Identify which cell holds the provided text, then report its (X, Y) central coordinate. 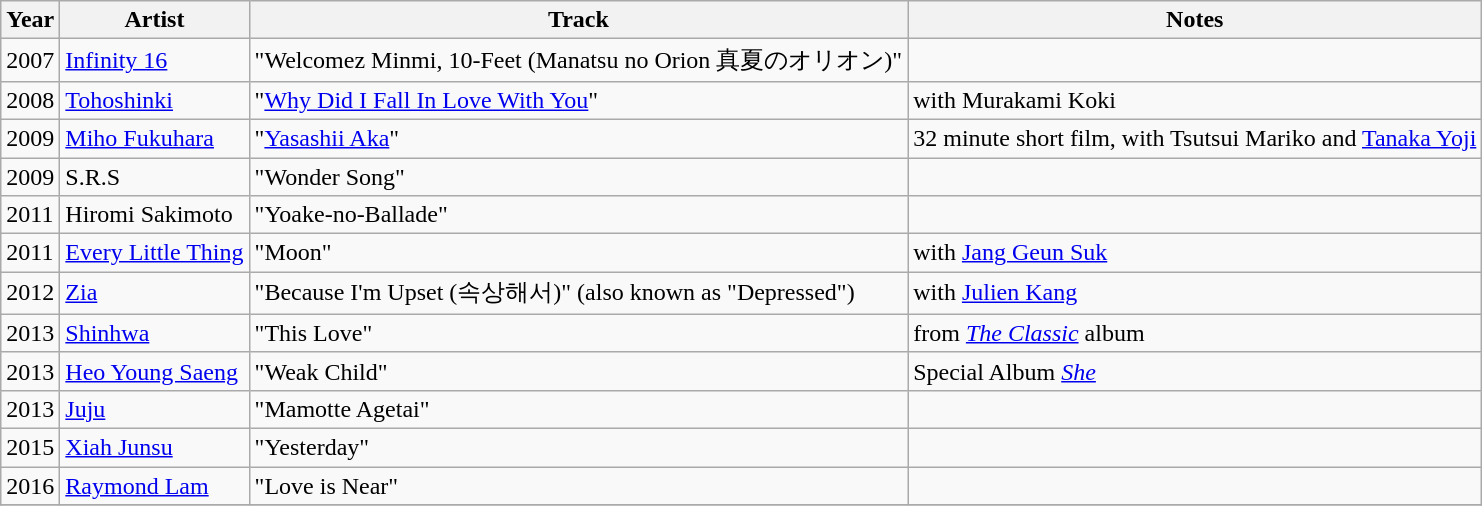
"This Love" (578, 333)
"Wonder Song" (578, 177)
Year (30, 20)
Every Little Thing (154, 253)
Special Album She (1195, 371)
Juju (154, 409)
with Jang Geun Suk (1195, 253)
2015 (30, 447)
2008 (30, 100)
Artist (154, 20)
2016 (30, 485)
Notes (1195, 20)
Shinhwa (154, 333)
"Welcomez Minmi, 10-Feet (Manatsu no Orion 真夏のオリオン)" (578, 60)
Xiah Junsu (154, 447)
"Mamotte Agetai" (578, 409)
with Julien Kang (1195, 294)
2007 (30, 60)
Track (578, 20)
"Yesterday" (578, 447)
"Weak Child" (578, 371)
"Because I'm Upset (속상해서)" (also known as "Depressed") (578, 294)
Heo Young Saeng (154, 371)
32 minute short film, with Tsutsui Mariko and Tanaka Yoji (1195, 138)
Raymond Lam (154, 485)
S.R.S (154, 177)
Hiromi Sakimoto (154, 215)
"Why Did I Fall In Love With You" (578, 100)
"Moon" (578, 253)
Zia (154, 294)
Infinity 16 (154, 60)
2012 (30, 294)
from The Classic album (1195, 333)
Miho Fukuhara (154, 138)
with Murakami Koki (1195, 100)
"Yasashii Aka" (578, 138)
"Yoake-no-Ballade" (578, 215)
Tohoshinki (154, 100)
"Love is Near" (578, 485)
